From the cell containing the given text, extract its center point as [X, Y] coordinate. 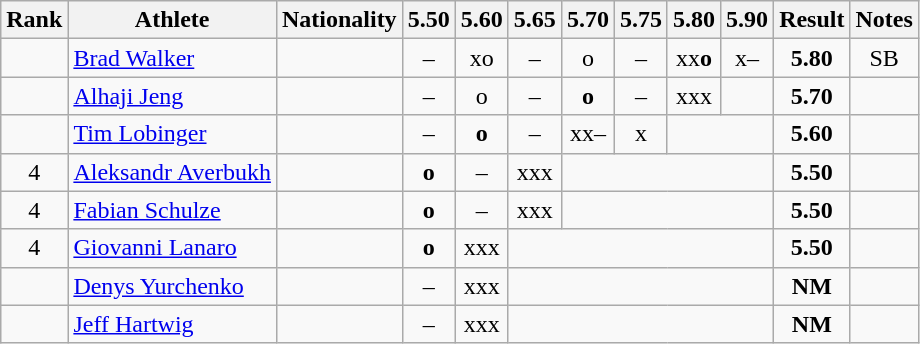
5.75 [640, 20]
5.65 [534, 20]
Rank [34, 20]
Notes [884, 20]
Tim Lobinger [172, 134]
Nationality [339, 20]
xxo [694, 58]
Denys Yurchenko [172, 286]
SB [884, 58]
Result [812, 20]
Jeff Hartwig [172, 324]
xo [482, 58]
Giovanni Lanaro [172, 248]
Aleksandr Averbukh [172, 172]
Athlete [172, 20]
Alhaji Jeng [172, 96]
xx– [588, 134]
5.90 [748, 20]
x [640, 134]
Fabian Schulze [172, 210]
x– [748, 58]
Brad Walker [172, 58]
